Output the (x, y) coordinate of the center of the cell containing the given text.  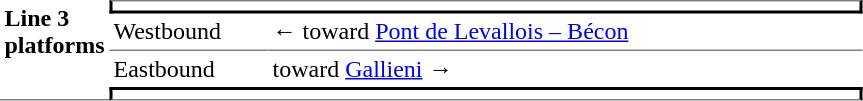
Line 3 platforms (54, 50)
← toward Pont de Levallois – Bécon (565, 33)
Westbound (188, 33)
toward Gallieni → (565, 69)
Eastbound (188, 69)
